Provide the [X, Y] coordinate of the cell's center where the given text is located.  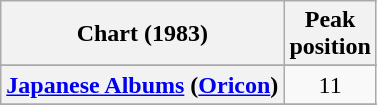
11 [330, 85]
Peakposition [330, 34]
Chart (1983) [142, 34]
Japanese Albums (Oricon) [142, 85]
